Output the [x, y] coordinate of the center of the cell containing the given text.  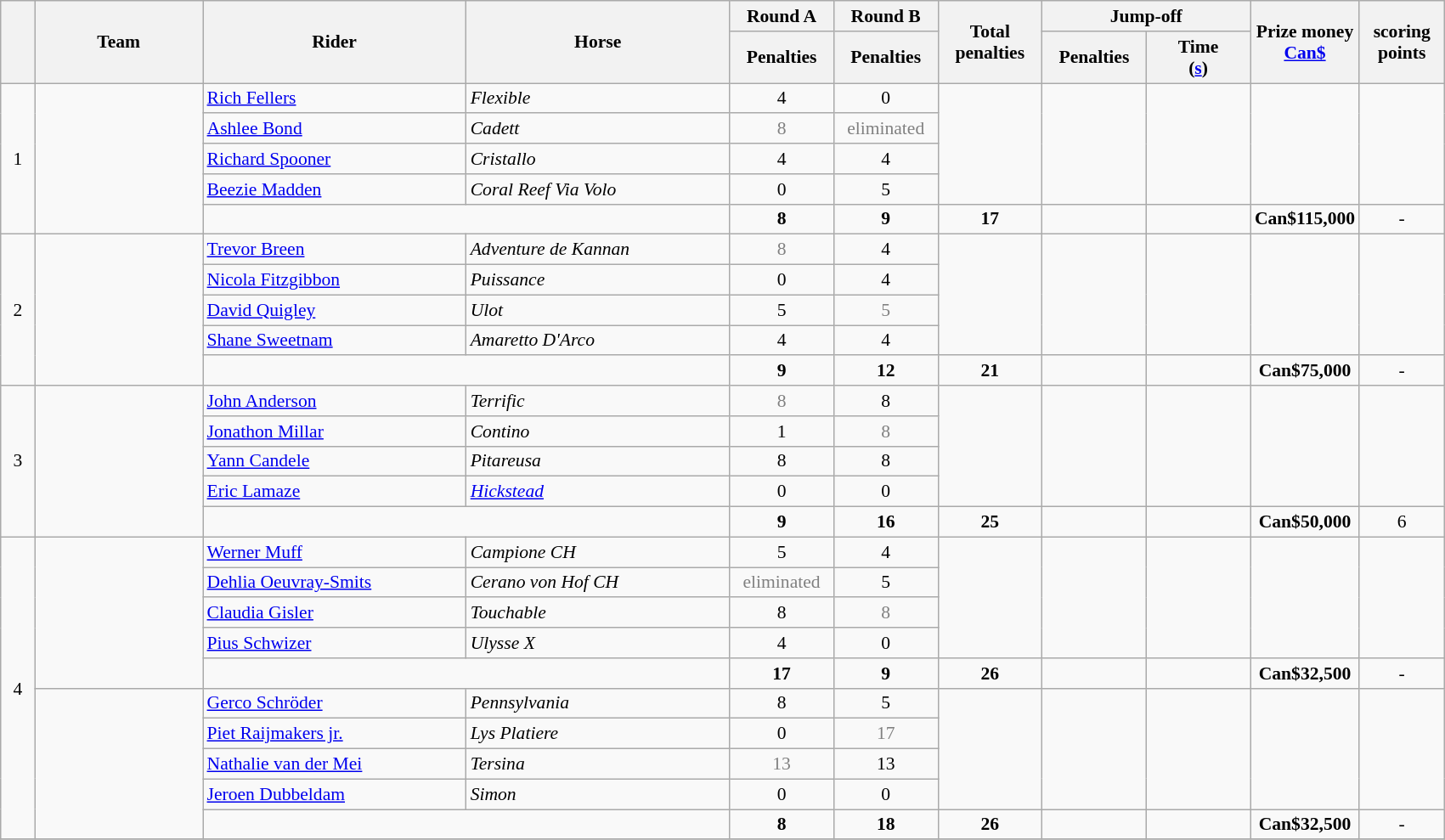
Jump-off [1147, 16]
Flexible [598, 99]
Pennsylvania [598, 703]
12 [885, 371]
Can$75,000 [1305, 371]
Lys Platiere [598, 734]
Can$115,000 [1305, 219]
Simon [598, 794]
Amaretto D'Arco [598, 341]
Rich Fellers [334, 99]
18 [885, 825]
Jeroen Dubbeldam [334, 794]
Puissance [598, 280]
Ulysse X [598, 643]
Can$50,000 [1305, 522]
Cadett [598, 129]
Pius Schwizer [334, 643]
Jonathon Millar [334, 431]
Total penalties [991, 42]
Piet Raijmakers jr. [334, 734]
scoringpoints [1402, 42]
Nicola Fitzgibbon [334, 280]
Claudia Gisler [334, 613]
Eric Lamaze [334, 492]
Gerco Schröder [334, 703]
John Anderson [334, 401]
Trevor Breen [334, 250]
Campione CH [598, 552]
Terrific [598, 401]
16 [885, 522]
Prize moneyCan$ [1305, 42]
6 [1402, 522]
Coral Reef Via Volo [598, 189]
Cristallo [598, 159]
Ulot [598, 310]
Ashlee Bond [334, 129]
Round B [885, 16]
Dehlia Oeuvray-Smits [334, 583]
Nathalie van der Mei [334, 764]
David Quigley [334, 310]
Time(s) [1198, 58]
Yann Candele [334, 461]
Hickstead [598, 492]
Tersina [598, 764]
Adventure de Kannan [598, 250]
21 [991, 371]
Round A [782, 16]
Contino [598, 431]
2 [18, 310]
Pitareusa [598, 461]
Werner Muff [334, 552]
Rider [334, 42]
Shane Sweetnam [334, 341]
Richard Spooner [334, 159]
Touchable [598, 613]
Cerano von Hof CH [598, 583]
3 [18, 461]
Horse [598, 42]
25 [991, 522]
Team [119, 42]
Beezie Madden [334, 189]
